Provide the (X, Y) coordinate of the cell's center where the given text is located.  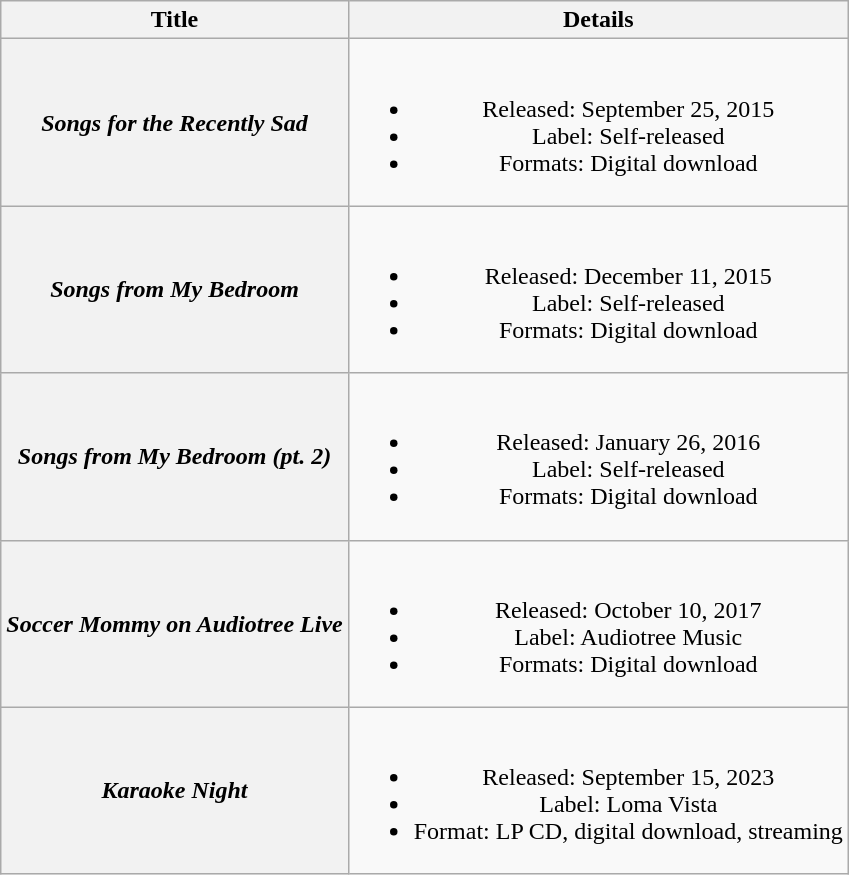
Songs from My Bedroom (174, 290)
Details (598, 20)
Released: December 11, 2015Label: Self-releasedFormats: Digital download (598, 290)
Karaoke Night (174, 790)
Soccer Mommy on Audiotree Live (174, 624)
Songs from My Bedroom (pt. 2) (174, 456)
Released: January 26, 2016Label: Self-releasedFormats: Digital download (598, 456)
Released: September 25, 2015Label: Self-releasedFormats: Digital download (598, 122)
Released: October 10, 2017Label: Audiotree MusicFormats: Digital download (598, 624)
Released: September 15, 2023Label: Loma VistaFormat: LP CD, digital download, streaming (598, 790)
Title (174, 20)
Songs for the Recently Sad (174, 122)
